Locate the cell with the specified text and output its [x, y] center coordinate. 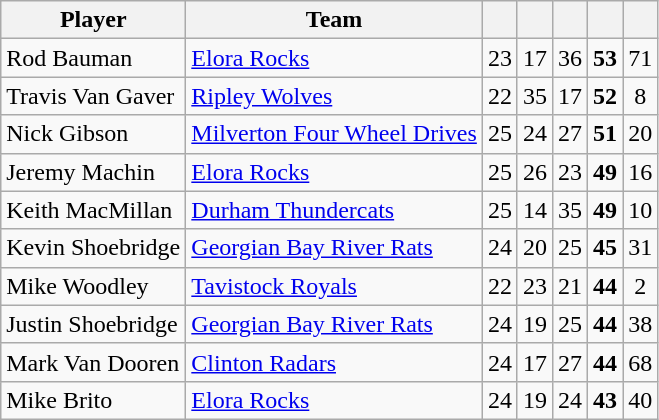
Ripley Wolves [334, 96]
71 [640, 58]
14 [534, 210]
36 [570, 58]
45 [606, 248]
Rod Bauman [94, 58]
Durham Thundercats [334, 210]
Team [334, 20]
Kevin Shoebridge [94, 248]
Clinton Radars [334, 362]
Justin Shoebridge [94, 324]
43 [606, 400]
Player [94, 20]
Milverton Four Wheel Drives [334, 134]
Travis Van Gaver [94, 96]
38 [640, 324]
68 [640, 362]
Jeremy Machin [94, 172]
26 [534, 172]
53 [606, 58]
16 [640, 172]
10 [640, 210]
8 [640, 96]
Mike Woodley [94, 286]
Mike Brito [94, 400]
40 [640, 400]
Tavistock Royals [334, 286]
51 [606, 134]
Nick Gibson [94, 134]
Mark Van Dooren [94, 362]
31 [640, 248]
21 [570, 286]
52 [606, 96]
2 [640, 286]
Keith MacMillan [94, 210]
